For the text-containing cell, return its midpoint in [X, Y] coordinate format. 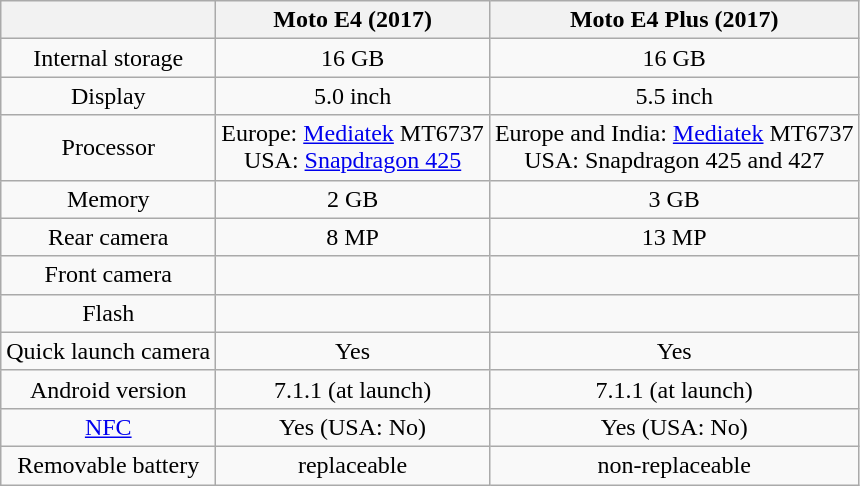
NFC [108, 427]
Moto E4 (2017) [353, 20]
Removable battery [108, 465]
Europe and India: Mediatek MT6737USA: Snapdragon 425 and 427 [674, 148]
5.0 inch [353, 96]
3 GB [674, 199]
Moto E4 Plus (2017) [674, 20]
replaceable [353, 465]
5.5 inch [674, 96]
8 MP [353, 237]
Rear camera [108, 237]
Flash [108, 313]
Display [108, 96]
Internal storage [108, 58]
Processor [108, 148]
Quick launch camera [108, 351]
Front camera [108, 275]
Android version [108, 389]
Memory [108, 199]
non-replaceable [674, 465]
2 GB [353, 199]
Europe: Mediatek MT6737USA: Snapdragon 425 [353, 148]
13 MP [674, 237]
